Find where the given text appears and provide that cell's center as (x, y) coordinate. 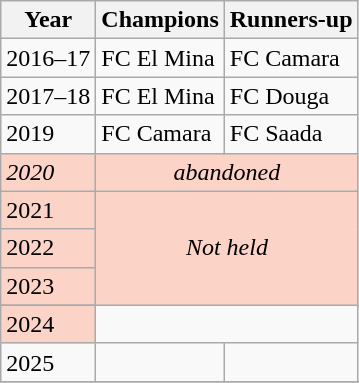
Runners-up (291, 20)
abandoned (227, 172)
2022 (48, 248)
FC Douga (291, 96)
2017–18 (48, 96)
2023 (48, 286)
Champions (160, 20)
2019 (48, 134)
Year (48, 20)
2021 (48, 210)
Not held (227, 248)
2016–17 (48, 58)
2024 (48, 324)
2020 (48, 172)
2025 (48, 362)
FC Saada (291, 134)
